Scan for the cell matching the given text and deliver its (X, Y) coordinate at center. 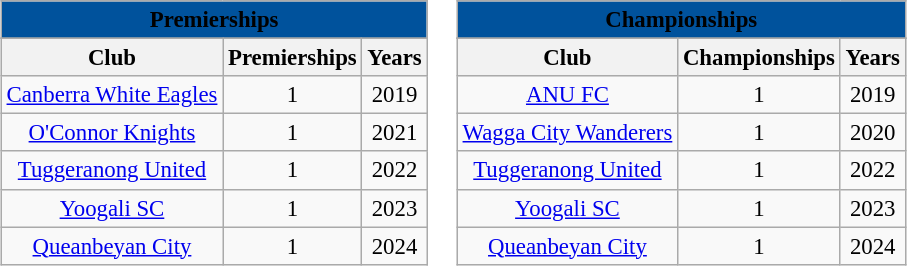
Canberra White Eagles (112, 95)
Wagga City Wanderers (567, 133)
2020 (872, 133)
O'Connor Knights (112, 133)
ANU FC (567, 95)
2021 (394, 133)
